Determine the (x, y) coordinate at the center of the cell enclosing the given text.  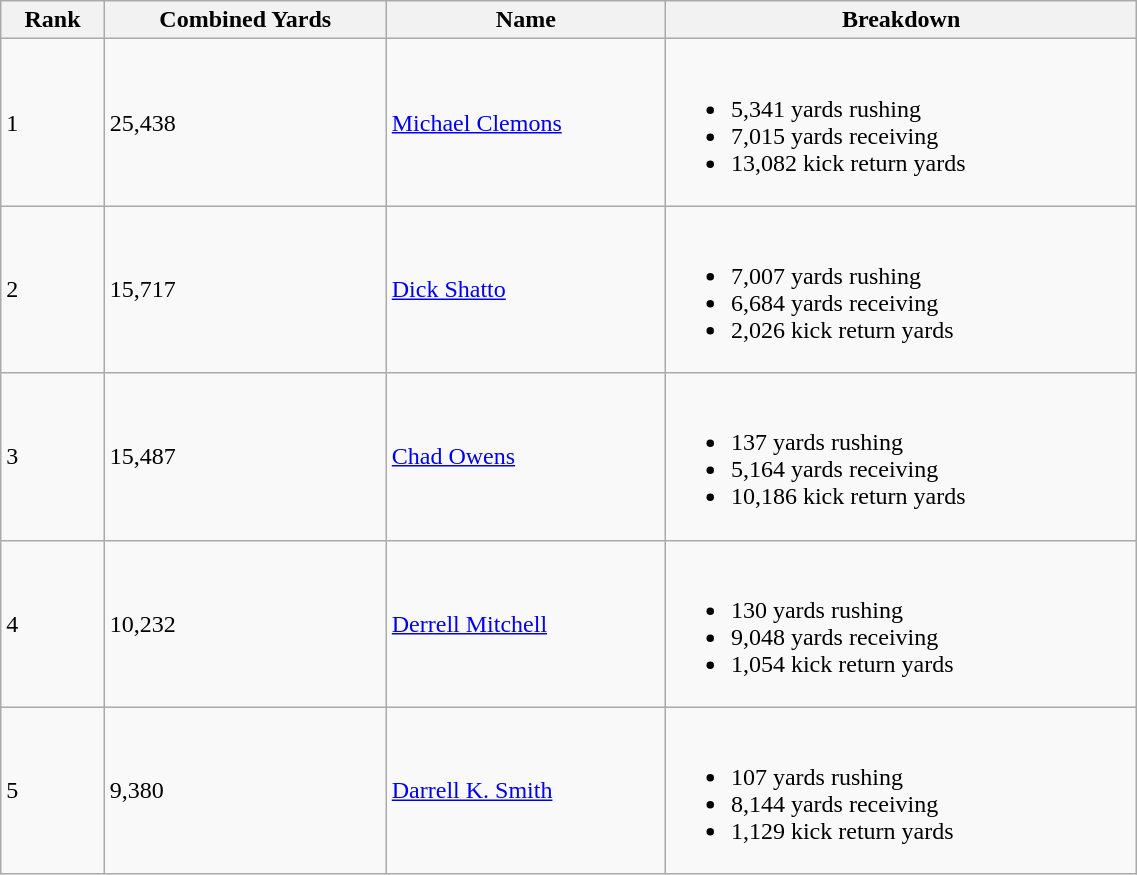
10,232 (245, 624)
2 (52, 290)
Dick Shatto (526, 290)
7,007 yards rushing6,684 yards receiving2,026 kick return yards (900, 290)
Combined Yards (245, 20)
Derrell Mitchell (526, 624)
Rank (52, 20)
5 (52, 790)
Breakdown (900, 20)
Name (526, 20)
Chad Owens (526, 456)
9,380 (245, 790)
15,717 (245, 290)
3 (52, 456)
137 yards rushing5,164 yards receiving10,186 kick return yards (900, 456)
4 (52, 624)
1 (52, 122)
15,487 (245, 456)
Darrell K. Smith (526, 790)
130 yards rushing9,048 yards receiving1,054 kick return yards (900, 624)
25,438 (245, 122)
Michael Clemons (526, 122)
5,341 yards rushing7,015 yards receiving13,082 kick return yards (900, 122)
107 yards rushing8,144 yards receiving1,129 kick return yards (900, 790)
